Detect which cell encompasses the target text, then output its [X, Y] center coordinate. 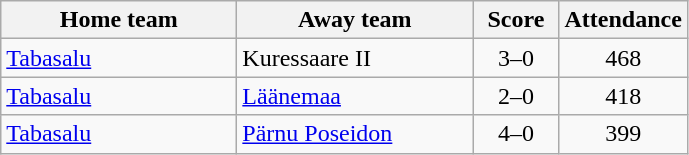
4–0 [516, 134]
Läänemaa [355, 96]
Attendance [623, 20]
399 [623, 134]
Score [516, 20]
Home team [119, 20]
Pärnu Poseidon [355, 134]
418 [623, 96]
Away team [355, 20]
468 [623, 58]
Kuressaare II [355, 58]
2–0 [516, 96]
3–0 [516, 58]
